Capture the cell that displays the provided text and extract its [x, y] central coordinate. 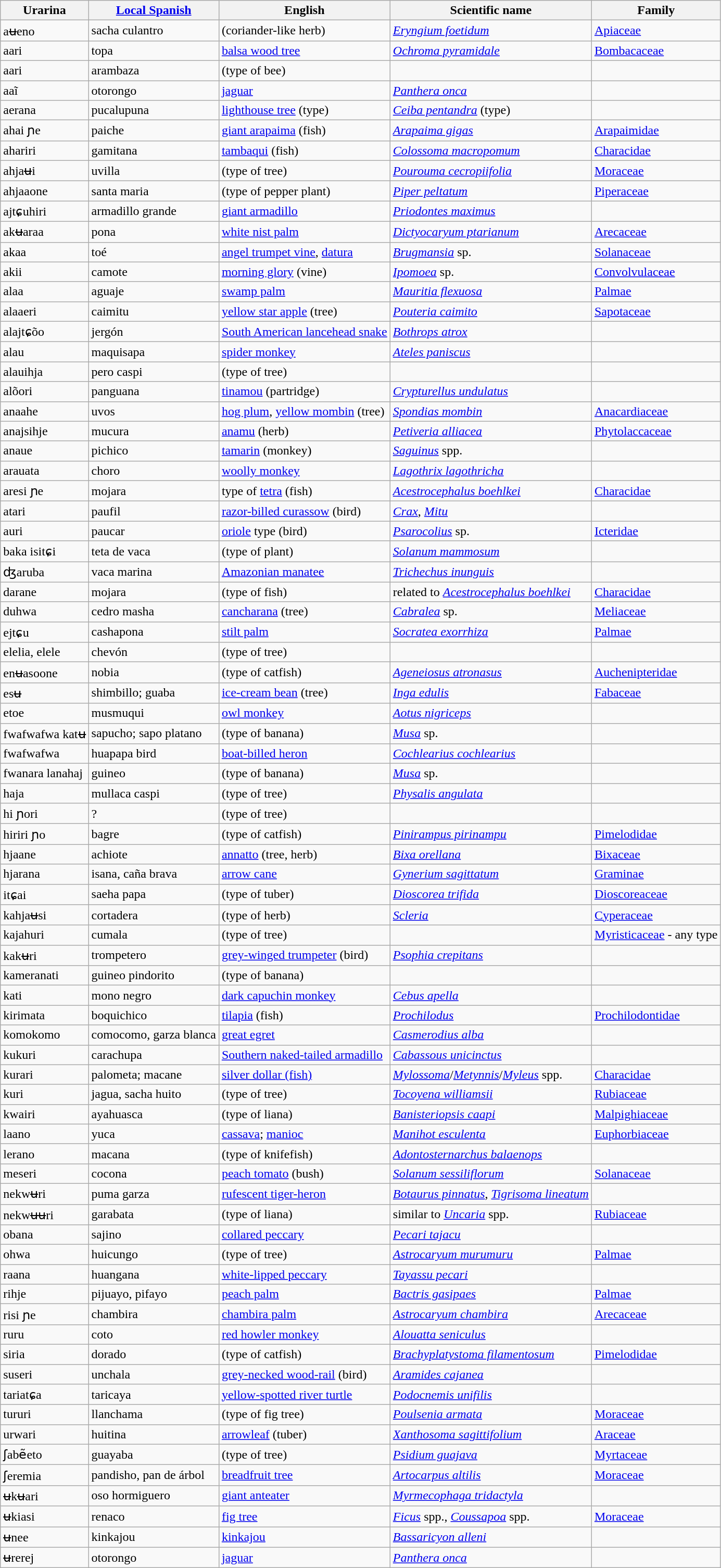
Myristicaceae - any type [656, 935]
jagua, sacha huito [154, 1094]
Banisteriopsis caapi [490, 1114]
dorado [154, 1354]
Euphorbiaceae [656, 1134]
mullaca caspi [154, 793]
vaca marina [154, 572]
tinamou (partridge) [304, 391]
ayahuasca [154, 1114]
Myrtaceae [656, 1455]
aguaje [154, 292]
boquichico [154, 1015]
chambira palm [304, 1314]
alajtɕõo [45, 332]
paiche [154, 131]
giant armadillo [304, 211]
Ochroma pyramidale [490, 50]
komokomo [45, 1035]
Cochlearius cochlearius [490, 754]
cashapona [154, 632]
ejtɕu [45, 632]
musmuqui [154, 713]
fwafwafwa [45, 754]
tariatɕa [45, 1395]
breadfruit tree [304, 1475]
achiote [154, 854]
Sapotaceae [656, 311]
Mauritia flexuosa [490, 292]
Urarina [45, 10]
ahjaʉi [45, 171]
Bassaricyon alleni [490, 1537]
Piperaceae [656, 191]
ruru [45, 1334]
Astrocaryum chambira [490, 1314]
Bixaceae [656, 854]
Pecari tajacu [490, 1235]
giant anteater [304, 1496]
Poulsenia armata [490, 1414]
guayaba [154, 1455]
auri [45, 531]
chevón [154, 652]
Physalis angulata [490, 793]
carachupa [154, 1055]
Amazonian manatee [304, 572]
baka isitɕi [45, 551]
boat-billed heron [304, 754]
stilt palm [304, 632]
oso hormiguero [154, 1496]
kameranati [45, 976]
pichico [154, 451]
Family [656, 10]
cumala [154, 935]
(type of fig tree) [304, 1414]
atari [45, 511]
white nist palm [304, 232]
coto [154, 1334]
cortadera [154, 915]
pandisho, pan de árbol [154, 1475]
cassava; manioc [304, 1134]
red howler monkey [304, 1334]
Cyperaceae [656, 915]
(coriander-like herb) [304, 31]
South American lancehead snake [304, 332]
hog plum, yellow mombin (tree) [304, 411]
kajahuri [45, 935]
arrow cane [304, 874]
saeha papa [154, 894]
aaĩ [45, 90]
nobia [154, 673]
yellow-spotted river turtle [304, 1395]
fwafwafwa katʉ [45, 734]
arrowleaf (tuber) [304, 1434]
related to Acestrocephalus boehlkei [490, 592]
spider monkey [304, 352]
Piper peltatum [490, 191]
ʃabẽeto [45, 1455]
Arapaimidae [656, 131]
Prochilodontidae [656, 1015]
angel trumpet vine, datura [304, 252]
Aramides cajanea [490, 1374]
(type of bee) [304, 70]
akʉaraa [45, 232]
Casmerodius alba [490, 1035]
ʉkiasi [45, 1516]
oriole type (bird) [304, 531]
jergón [154, 332]
renaco [154, 1516]
type of tetra (fish) [304, 491]
paucar [154, 531]
cancharana (tree) [304, 612]
Lagothrix lagothricha [490, 471]
haja [45, 793]
Bothrops atrox [490, 332]
urwari [45, 1434]
tururi [45, 1414]
Pinirampus pirinampu [490, 834]
Cabralea sp. [490, 612]
ʉrerej [45, 1558]
Solanum sessiliflorum [490, 1173]
santa maria [154, 191]
panguana [154, 391]
mucura [154, 431]
Graminae [656, 874]
etoe [45, 713]
Scleria [490, 915]
esʉ [45, 693]
Eryngium foetidum [490, 31]
peach palm [304, 1294]
Ficus spp., Coussapoa spp. [490, 1516]
Brachyplatystoma filamentosum [490, 1354]
trompetero [154, 955]
Convolvulaceae [656, 272]
nekwʉʉri [45, 1215]
paufil [154, 511]
Anacardiaceae [656, 411]
Phytolaccaceae [656, 431]
Local Spanish [154, 10]
white-lipped peccary [304, 1274]
yuca [154, 1134]
Araceae [656, 1434]
ʉnee [45, 1537]
Ateles paniscus [490, 352]
Malpighiaceae [656, 1114]
anamu (herb) [304, 431]
laano [45, 1134]
Myrmecophaga tridactyla [490, 1496]
ajtɕuhiri [45, 211]
Bactris gasipaes [490, 1294]
alõori [45, 391]
Spondias mombin [490, 411]
Gynerium sagittatum [490, 874]
English [304, 10]
risi ɲe [45, 1314]
meseri [45, 1173]
Dioscoreaceae [656, 894]
cocona [154, 1173]
aerana [45, 110]
Pouteria caimito [490, 311]
garabata [154, 1215]
tambaqui (fish) [304, 150]
tilapia (fish) [304, 1015]
sajino [154, 1235]
aresi ɲe [45, 491]
choro [154, 471]
ice-cream bean (tree) [304, 693]
Botaurus pinnatus, Tigrisoma lineatum [490, 1194]
guineo pindorito [154, 976]
alaa [45, 292]
(type of tuber) [304, 894]
obana [45, 1235]
armadillo grande [154, 211]
kirimata [45, 1015]
balsa wood tree [304, 50]
huangana [154, 1274]
Manihot esculenta [490, 1134]
palometa; macane [154, 1074]
rihje [45, 1294]
Apiaceae [656, 31]
Southern naked-tailed armadillo [304, 1055]
yellow star apple (tree) [304, 311]
Fabaceae [656, 693]
alauihja [45, 372]
kahjaʉsi [45, 915]
Acestrocephalus boehlkei [490, 491]
Dictyocaryum ptarianum [490, 232]
Cebus apella [490, 995]
kuri [45, 1094]
suseri [45, 1374]
kakʉri [45, 955]
pucalupuna [154, 110]
Petiveria alliacea [490, 431]
chambira [154, 1314]
Ipomoea sp. [490, 272]
pero caspi [154, 372]
isana, caña brava [154, 874]
Trichechus inunguis [490, 572]
llanchama [154, 1414]
owl monkey [304, 713]
morning glory (vine) [304, 272]
puma garza [154, 1194]
guineo [154, 774]
Ageneiosus atronasus [490, 673]
ʃeremia [45, 1475]
dark capuchin monkey [304, 995]
annatto (tree, herb) [304, 854]
Colossoma macropomum [490, 150]
uvilla [154, 171]
hi ɲori [45, 814]
Cabassous unicinctus [490, 1055]
ahai ɲe [45, 131]
raana [45, 1274]
anaue [45, 451]
razor-billed curassow (bird) [304, 511]
sacha culantro [154, 31]
Tocoyena williamsii [490, 1094]
akaa [45, 252]
Inga edulis [490, 693]
Prochilodus [490, 1015]
alaaeri [45, 311]
Arapaima gigas [490, 131]
mono negro [154, 995]
elelia, elele [45, 652]
Podocnemis unifilis [490, 1395]
macana [154, 1154]
topa [154, 50]
Astrocaryum murumuru [490, 1255]
Meliaceae [656, 612]
arambaza [154, 70]
huitina [154, 1434]
Psarocolius sp. [490, 531]
Artocarpus altilis [490, 1475]
Tayassu pecari [490, 1274]
(type of herb) [304, 915]
(type of pepper plant) [304, 191]
caimitu [154, 311]
anaahe [45, 411]
rufescent tiger-heron [304, 1194]
unchala [154, 1374]
anajsihje [45, 431]
pijuayo, pifayo [154, 1294]
fwanara lanahaj [45, 774]
uvos [154, 411]
Bixa orellana [490, 854]
collared peccary [304, 1235]
itɕai [45, 894]
Bombacaceae [656, 50]
ahjaaone [45, 191]
maquisapa [154, 352]
duhwa [45, 612]
hiriri ɲo [45, 834]
lerano [45, 1154]
Adontosternarchus balaenops [490, 1154]
kurari [45, 1074]
shimbillo; guaba [154, 693]
ohwa [45, 1255]
lighthouse tree (type) [304, 110]
fig tree [304, 1516]
Aotus nigriceps [490, 713]
hjarana [45, 874]
? [154, 814]
giant arapaima (fish) [304, 131]
grey-winged trumpeter (bird) [304, 955]
sapucho; sapo platano [154, 734]
Brugmansia sp. [490, 252]
hjaane [45, 854]
comocomo, garza blanca [154, 1035]
nekwʉri [45, 1194]
great egret [304, 1035]
Solanum mammosum [490, 551]
(type of plant) [304, 551]
huapapa bird [154, 754]
Priodontes maximus [490, 211]
ʤaruba [45, 572]
taricaya [154, 1395]
kukuri [45, 1055]
Psophia crepitans [490, 955]
huicungo [154, 1255]
Crax, Mitu [490, 511]
Psidium guajava [490, 1455]
(type of fish) [304, 592]
kwairi [45, 1114]
bagre [154, 834]
Saguinus spp. [490, 451]
peach tomato (bush) [304, 1173]
Socratea exorrhiza [490, 632]
cedro masha [154, 612]
similar to Uncaria spp. [490, 1215]
ʉkʉari [45, 1496]
enʉasoone [45, 673]
grey-necked wood-rail (bird) [304, 1374]
woolly monkey [304, 471]
siria [45, 1354]
Crypturellus undulatus [490, 391]
Ceiba pentandra (type) [490, 110]
Alouatta seniculus [490, 1334]
Pourouma cecropiifolia [490, 171]
akii [45, 272]
alau [45, 352]
gamitana [154, 150]
aʉeno [45, 31]
swamp palm [304, 292]
Xanthosoma sagittifolium [490, 1434]
silver dollar (fish) [304, 1074]
tamarin (monkey) [304, 451]
(type of knifefish) [304, 1154]
teta de vaca [154, 551]
Auchenipteridae [656, 673]
kati [45, 995]
toé [154, 252]
darane [45, 592]
arauata [45, 471]
pona [154, 232]
Dioscorea trifida [490, 894]
ahariri [45, 150]
Scientific name [490, 10]
Mylossoma/Metynnis/Myleus spp. [490, 1074]
Icteridae [656, 531]
camote [154, 272]
